Extract the [X, Y] coordinate from the center of the cell holding the provided text.  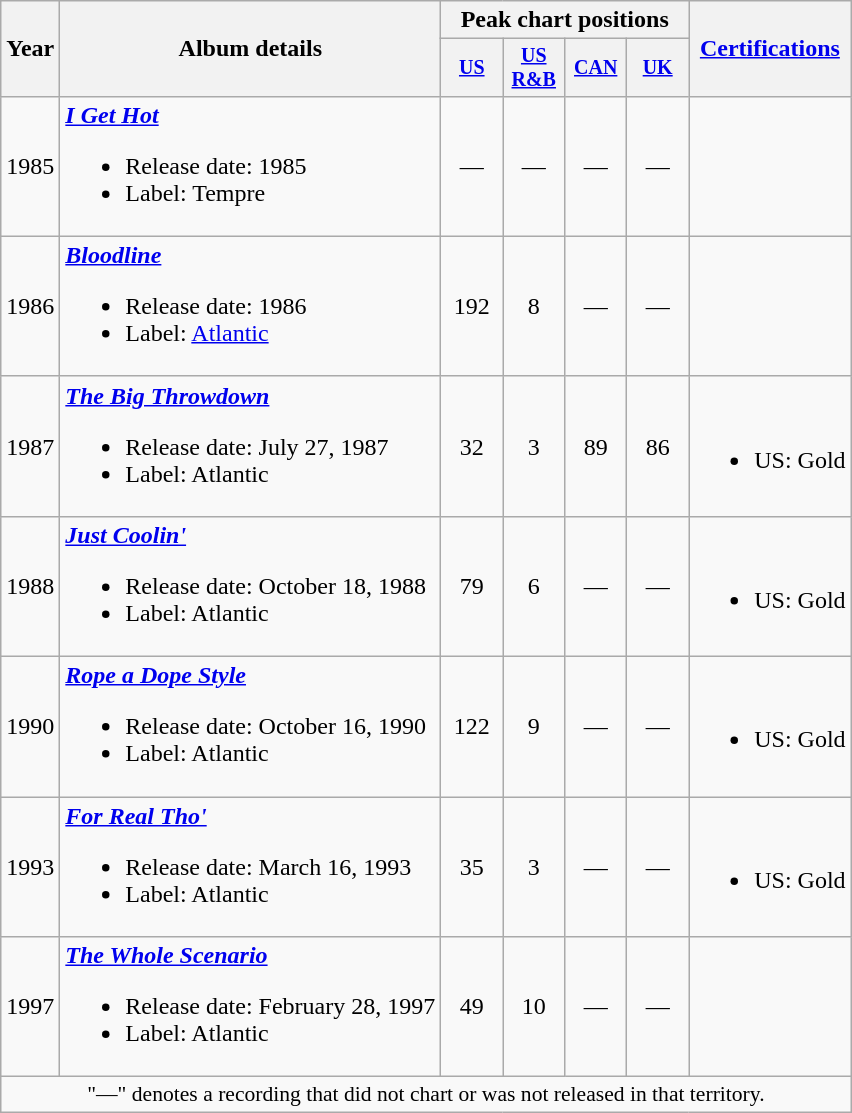
Peak chart positions [565, 20]
35 [472, 867]
US [472, 68]
For Real Tho'Release date: March 16, 1993Label: Atlantic [250, 867]
192 [472, 306]
1988 [30, 586]
I Get HotRelease date: 1985Label: Tempre [250, 166]
6 [534, 586]
The Whole ScenarioRelease date: February 28, 1997Label: Atlantic [250, 1007]
Rope a Dope StyleRelease date: October 16, 1990Label: Atlantic [250, 727]
1997 [30, 1007]
BloodlineRelease date: 1986Label: Atlantic [250, 306]
Just Coolin'Release date: October 18, 1988Label: Atlantic [250, 586]
1993 [30, 867]
9 [534, 727]
49 [472, 1007]
1990 [30, 727]
UK [658, 68]
1985 [30, 166]
32 [472, 446]
Year [30, 49]
US R&B [534, 68]
122 [472, 727]
Album details [250, 49]
86 [658, 446]
"—" denotes a recording that did not chart or was not released in that territory. [426, 1095]
The Big ThrowdownRelease date: July 27, 1987Label: Atlantic [250, 446]
1987 [30, 446]
CAN [596, 68]
Certifications [770, 49]
10 [534, 1007]
1986 [30, 306]
79 [472, 586]
8 [534, 306]
89 [596, 446]
